Find where the given text appears and provide that cell's center as (x, y) coordinate. 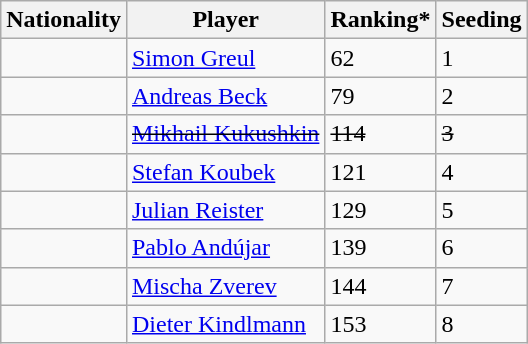
8 (482, 324)
4 (482, 172)
129 (380, 210)
Dieter Kindlmann (225, 324)
121 (380, 172)
6 (482, 248)
114 (380, 134)
3 (482, 134)
79 (380, 96)
1 (482, 58)
5 (482, 210)
Simon Greul (225, 58)
Pablo Andújar (225, 248)
Stefan Koubek (225, 172)
139 (380, 248)
Nationality (64, 20)
Player (225, 20)
Seeding (482, 20)
62 (380, 58)
2 (482, 96)
Julian Reister (225, 210)
Mischa Zverev (225, 286)
144 (380, 286)
Andreas Beck (225, 96)
Mikhail Kukushkin (225, 134)
Ranking* (380, 20)
7 (482, 286)
153 (380, 324)
